Capture the cell that displays the provided text and extract its [X, Y] central coordinate. 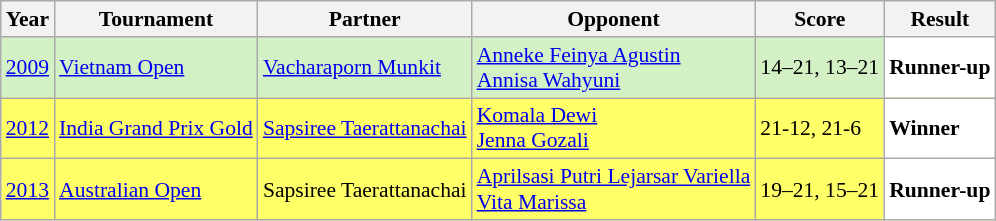
Score [820, 19]
19–21, 15–21 [820, 190]
Komala Dewi Jenna Gozali [614, 128]
India Grand Prix Gold [156, 128]
Tournament [156, 19]
Vietnam Open [156, 68]
21-12, 21-6 [820, 128]
2009 [28, 68]
Partner [365, 19]
Result [940, 19]
14–21, 13–21 [820, 68]
2012 [28, 128]
Aprilsasi Putri Lejarsar Variella Vita Marissa [614, 190]
Anneke Feinya Agustin Annisa Wahyuni [614, 68]
Vacharaporn Munkit [365, 68]
Winner [940, 128]
2013 [28, 190]
Australian Open [156, 190]
Year [28, 19]
Opponent [614, 19]
